Find where the given text appears and provide that cell's center as [X, Y] coordinate. 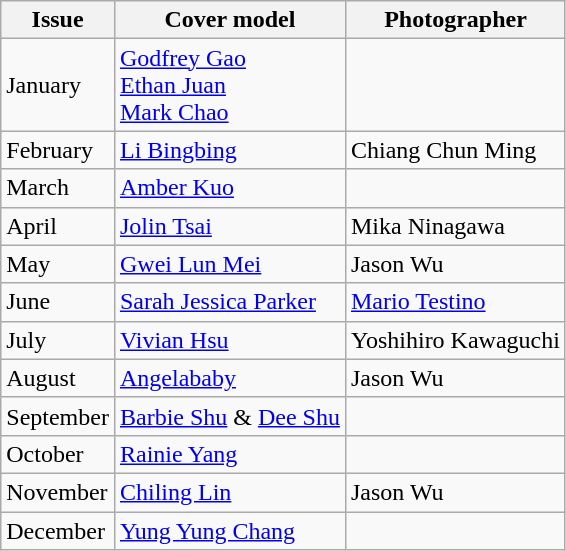
January [58, 85]
Jolin Tsai [230, 226]
Barbie Shu & Dee Shu [230, 416]
April [58, 226]
Yung Yung Chang [230, 531]
August [58, 378]
Li Bingbing [230, 150]
October [58, 454]
Chiling Lin [230, 492]
December [58, 531]
Issue [58, 20]
Mika Ninagawa [455, 226]
Chiang Chun Ming [455, 150]
Yoshihiro Kawaguchi [455, 340]
September [58, 416]
Gwei Lun Mei [230, 264]
June [58, 302]
May [58, 264]
Mario Testino [455, 302]
Vivian Hsu [230, 340]
November [58, 492]
July [58, 340]
Photographer [455, 20]
Angelababy [230, 378]
March [58, 188]
February [58, 150]
Amber Kuo [230, 188]
Cover model [230, 20]
Sarah Jessica Parker [230, 302]
Godfrey GaoEthan JuanMark Chao [230, 85]
Rainie Yang [230, 454]
